Locate the cell with the specified text and output its (X, Y) center coordinate. 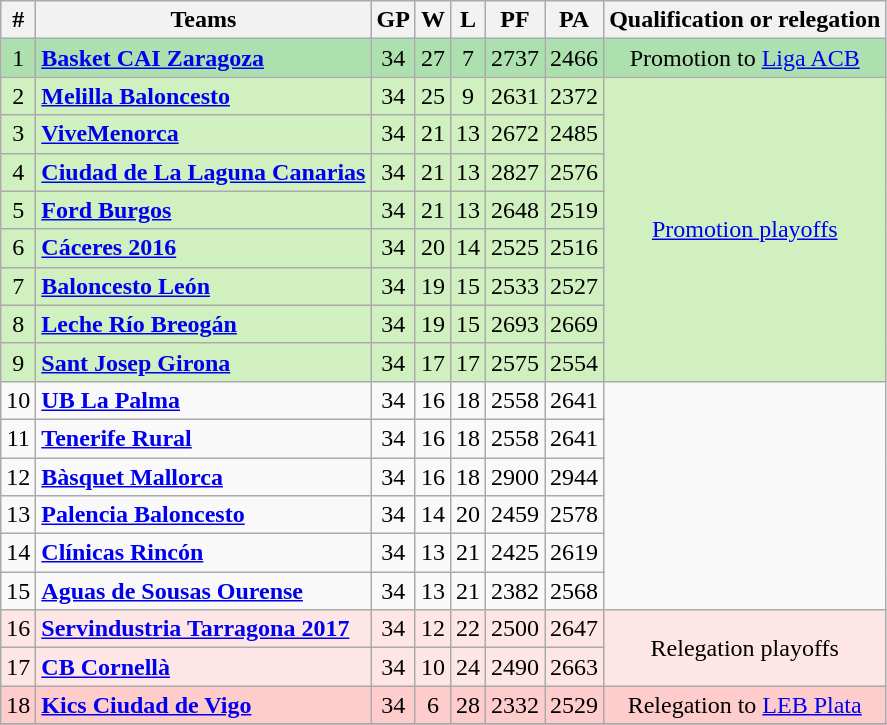
PF (514, 20)
Palencia Baloncesto (204, 515)
Ciudad de La Laguna Canarias (204, 172)
W (432, 20)
Ford Burgos (204, 210)
2900 (514, 477)
2485 (574, 134)
GP (393, 20)
Promotion playoffs (745, 229)
2631 (514, 96)
2519 (574, 210)
22 (468, 629)
Promotion to Liga ACB (745, 58)
2466 (574, 58)
2332 (514, 705)
2648 (514, 210)
UB La Palma (204, 400)
2533 (514, 286)
2575 (514, 362)
L (468, 20)
27 (432, 58)
4 (18, 172)
2669 (574, 324)
Aguas de Sousas Ourense (204, 591)
2529 (574, 705)
2619 (574, 553)
Relegation to LEB Plata (745, 705)
CB Cornellà (204, 667)
Cáceres 2016 (204, 248)
2527 (574, 286)
2459 (514, 515)
2944 (574, 477)
Baloncesto León (204, 286)
2737 (514, 58)
Leche Río Breogán (204, 324)
2568 (574, 591)
ViveMenorca (204, 134)
2693 (514, 324)
2576 (574, 172)
2578 (574, 515)
28 (468, 705)
PA (574, 20)
Basket CAI Zaragoza (204, 58)
11 (18, 438)
2372 (574, 96)
25 (432, 96)
Clínicas Rincón (204, 553)
2525 (514, 248)
2382 (514, 591)
Servindustria Tarragona 2017 (204, 629)
1 (18, 58)
# (18, 20)
24 (468, 667)
5 (18, 210)
2490 (514, 667)
2554 (574, 362)
Relegation playoffs (745, 648)
2647 (574, 629)
Sant Josep Girona (204, 362)
2516 (574, 248)
Qualification or relegation (745, 20)
Melilla Baloncesto (204, 96)
2663 (574, 667)
2672 (514, 134)
Bàsquet Mallorca (204, 477)
2425 (514, 553)
Kics Ciudad de Vigo (204, 705)
2 (18, 96)
2500 (514, 629)
Teams (204, 20)
Tenerife Rural (204, 438)
8 (18, 324)
3 (18, 134)
2827 (514, 172)
